Detect which cell encompasses the target text, then output its [X, Y] center coordinate. 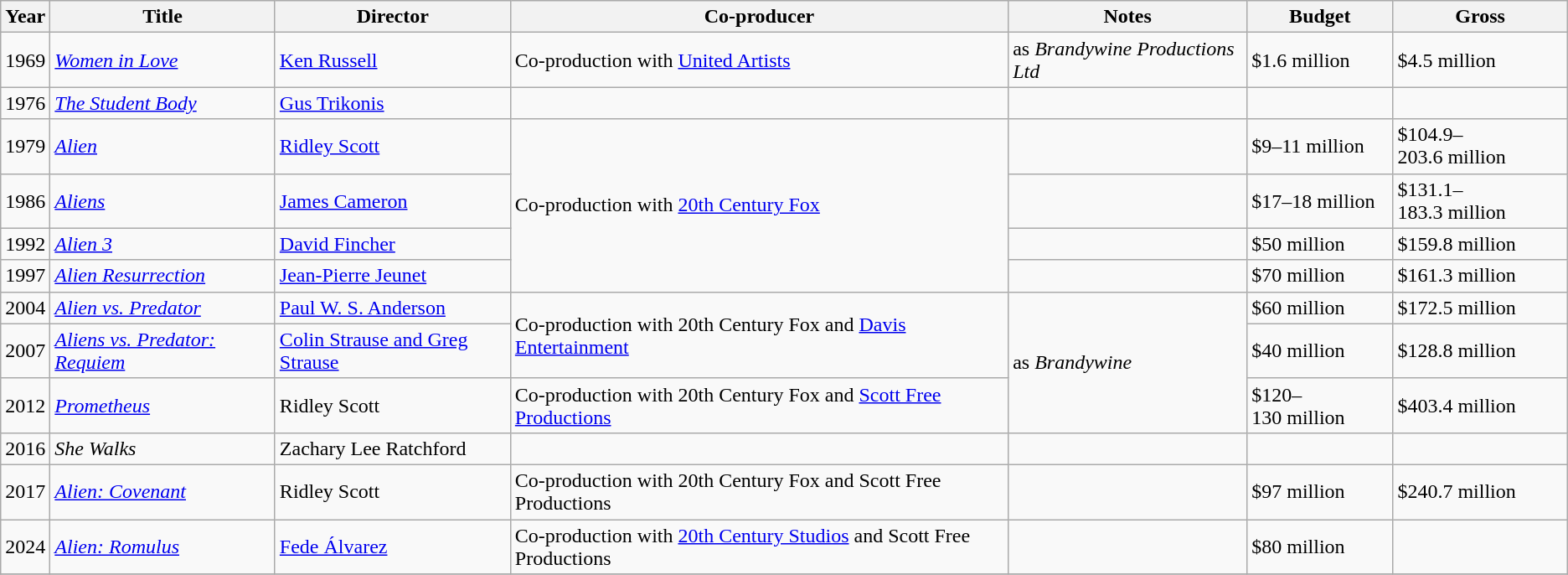
$70 million [1320, 276]
$40 million [1320, 350]
Jean-Pierre Jeunet [392, 276]
as Brandywine Productions Ltd [1127, 60]
Aliens vs. Predator: Requiem [162, 350]
2004 [25, 308]
$50 million [1320, 244]
Co-production with 20th Century Studios and Scott Free Productions [759, 547]
Zachary Lee Ratchford [392, 448]
$128.8 million [1480, 350]
$131.1–183.3 million [1480, 201]
$159.8 million [1480, 244]
Notes [1127, 17]
1992 [25, 244]
Alien: Covenant [162, 491]
Co-production with United Artists [759, 60]
Paul W. S. Anderson [392, 308]
$104.9–203.6 million [1480, 146]
James Cameron [392, 201]
Prometheus [162, 406]
2007 [25, 350]
1969 [25, 60]
$120–130 million [1320, 406]
Alien 3 [162, 244]
$97 million [1320, 491]
Co-production with 20th Century Fox and Davis Entertainment [759, 335]
1976 [25, 103]
Colin Strause and Greg Strause [392, 350]
$60 million [1320, 308]
Ken Russell [392, 60]
The Student Body [162, 103]
Alien Resurrection [162, 276]
2012 [25, 406]
Budget [1320, 17]
Co-producer [759, 17]
$1.6 million [1320, 60]
$9–11 million [1320, 146]
She Walks [162, 448]
2017 [25, 491]
$17–18 million [1320, 201]
2024 [25, 547]
Co-production with 20th Century Fox [759, 205]
Women in Love [162, 60]
1997 [25, 276]
Alien vs. Predator [162, 308]
Director [392, 17]
Alien [162, 146]
2016 [25, 448]
Title [162, 17]
1979 [25, 146]
David Fincher [392, 244]
$80 million [1320, 547]
Gross [1480, 17]
Aliens [162, 201]
Year [25, 17]
$161.3 million [1480, 276]
as Brandywine [1127, 362]
$240.7 million [1480, 491]
Fede Álvarez [392, 547]
$403.4 million [1480, 406]
Alien: Romulus [162, 547]
1986 [25, 201]
$172.5 million [1480, 308]
Gus Trikonis [392, 103]
$4.5 million [1480, 60]
